Detect which cell encompasses the target text, then output its [X, Y] center coordinate. 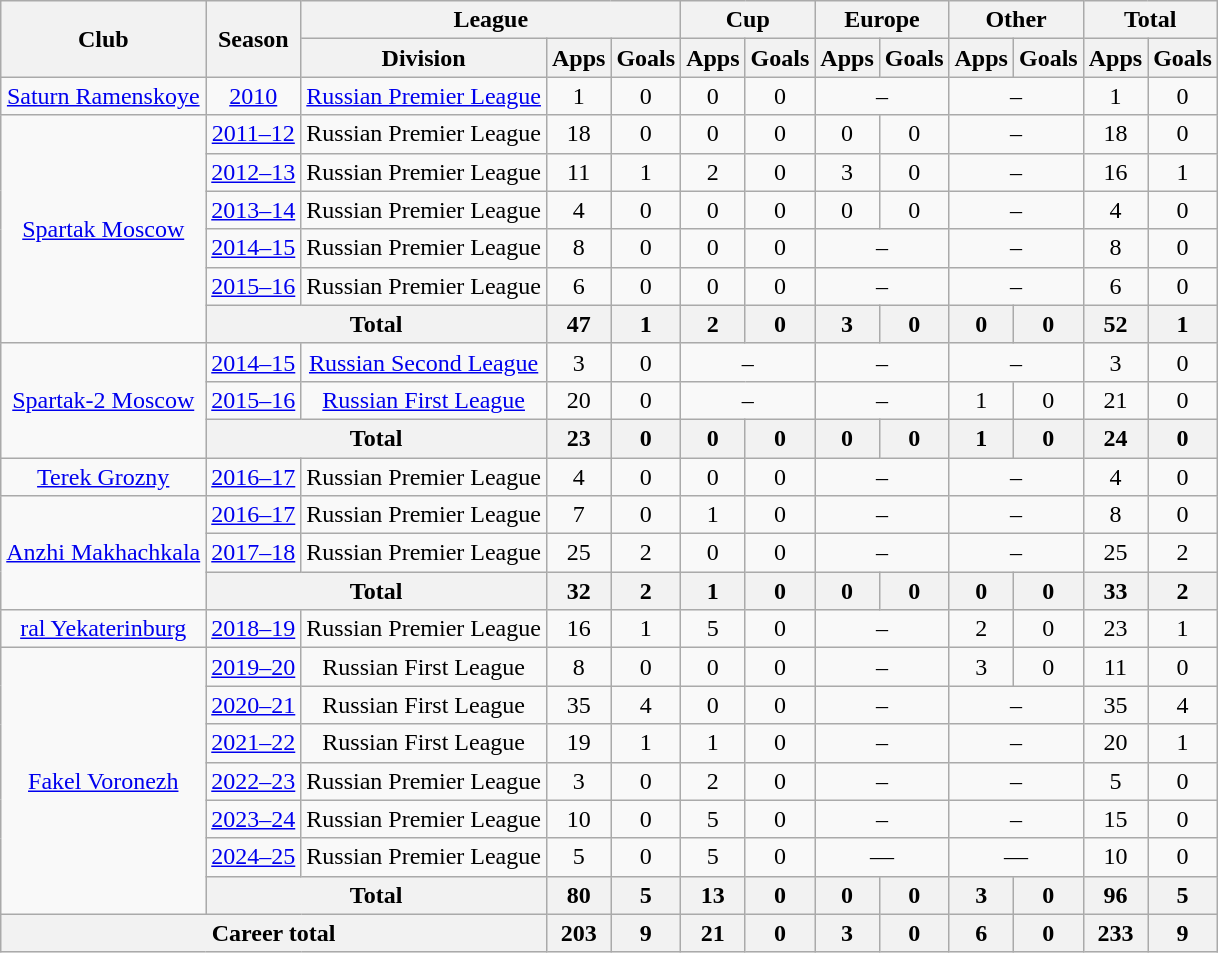
2023–24 [254, 819]
32 [578, 591]
52 [1115, 324]
Saturn Ramenskoye [104, 96]
Cup [748, 20]
ral Yekaterinburg [104, 629]
7 [578, 515]
13 [713, 895]
19 [578, 743]
Russian Second League [424, 362]
2012–13 [254, 172]
Spartak-2 Moscow [104, 400]
Terek Grozny [104, 477]
33 [1115, 591]
2024–25 [254, 857]
24 [1115, 438]
2022–23 [254, 781]
203 [578, 933]
Spartak Moscow [104, 229]
15 [1115, 819]
Anzhi Makhachkala [104, 553]
2021–22 [254, 743]
Career total [274, 933]
233 [1115, 933]
80 [578, 895]
Season [254, 39]
2011–12 [254, 134]
2018–19 [254, 629]
Europe [882, 20]
96 [1115, 895]
2017–18 [254, 553]
2019–20 [254, 667]
Division [424, 58]
Club [104, 39]
2020–21 [254, 705]
2013–14 [254, 210]
League [491, 20]
Fakel Voronezh [104, 781]
Other [1016, 20]
2010 [254, 96]
47 [578, 324]
